Locate the cell with the specified text and output its [X, Y] center coordinate. 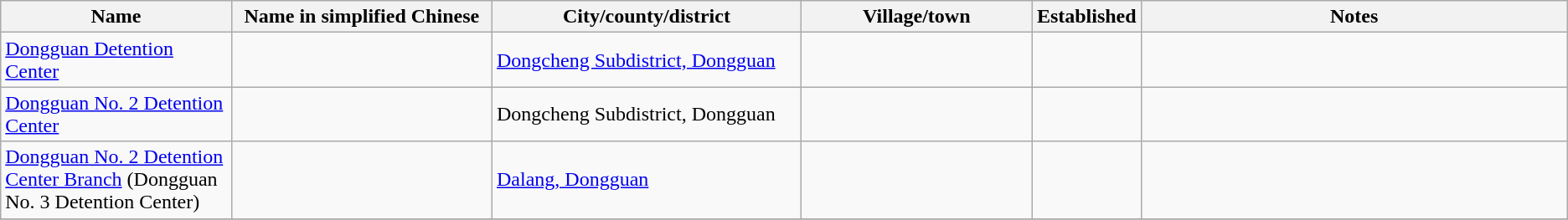
Name in simplified Chinese [362, 17]
Village/town [916, 17]
Established [1086, 17]
City/county/district [647, 17]
Dalang, Dongguan [647, 180]
Notes [1354, 17]
Dongguan Detention Center [116, 60]
Dongguan No. 2 Detention Center Branch (Dongguan No. 3 Detention Center) [116, 180]
Dongguan No. 2 Detention Center [116, 114]
Name [116, 17]
